Search for the cell housing the specified text and yield its [x, y] center coordinate. 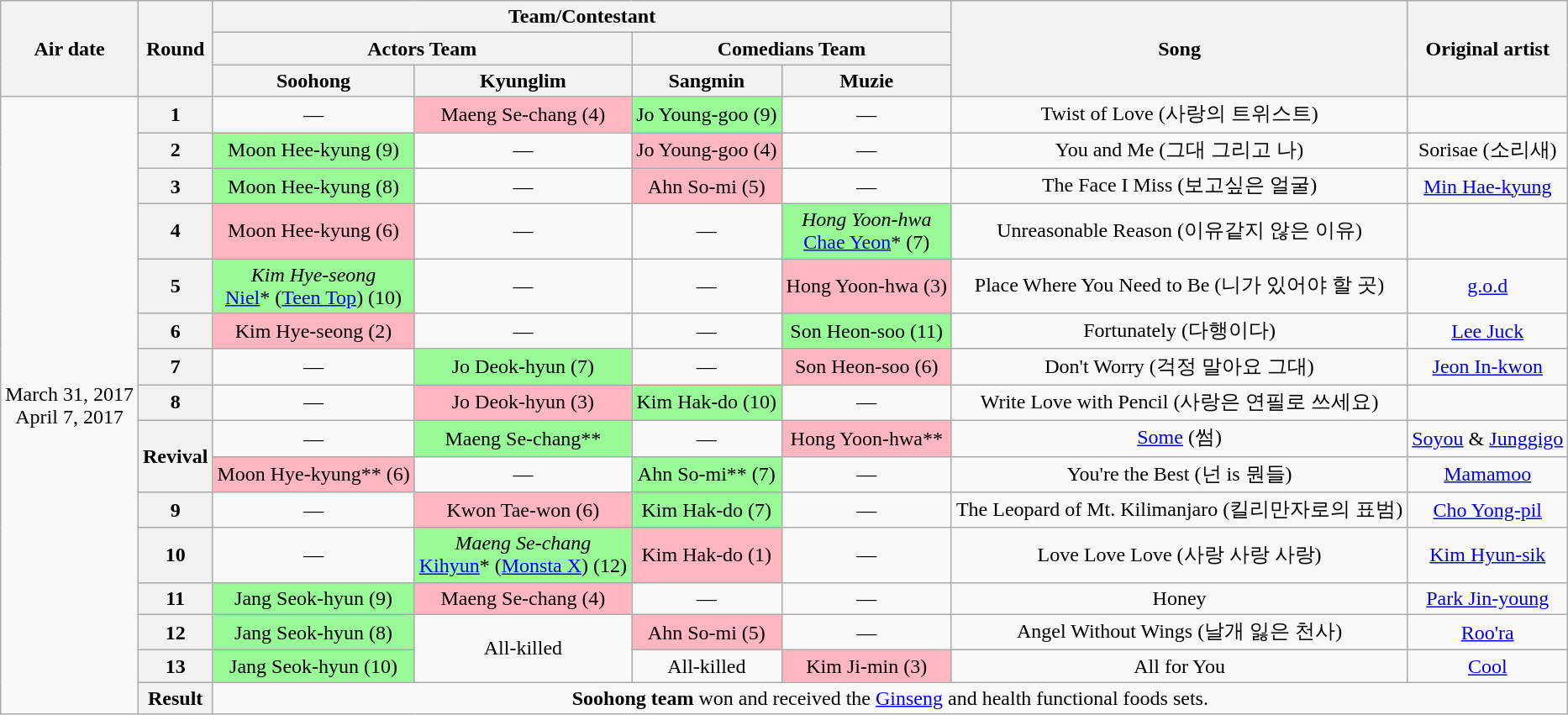
6 [175, 331]
Twist of Love (사랑의 트위스트) [1179, 114]
Jo Deok-hyun (7) [523, 366]
March 31, 2017April 7, 2017 [70, 405]
7 [175, 366]
Jo Deok-hyun (3) [523, 403]
Min Hae-kyung [1487, 187]
Comedians Team [792, 49]
Round [175, 49]
g.o.d [1487, 286]
Honey [1179, 598]
13 [175, 666]
The Face I Miss (보고싶은 얼굴) [1179, 187]
Muzie [866, 81]
Hong Yoon-hwa** [866, 439]
Kyunglim [523, 81]
4 [175, 232]
Son Heon-soo (11) [866, 331]
Son Heon-soo (6) [866, 366]
You and Me (그대 그리고 나) [1179, 151]
9 [175, 511]
Song [1179, 49]
Original artist [1487, 49]
Ahn So-mi** (7) [707, 474]
12 [175, 632]
Team/Contestant [582, 17]
Lee Juck [1487, 331]
Park Jin-young [1487, 598]
Kim Hye-seong (2) [313, 331]
Jang Seok-hyun (9) [313, 598]
Result [175, 698]
You're the Best (넌 is 뭔들) [1179, 474]
Unreasonable Reason (이유같지 않은 이유) [1179, 232]
Soohong [313, 81]
Kim Hak-do (10) [707, 403]
8 [175, 403]
Jang Seok-hyun (8) [313, 632]
Soohong team won and received the Ginseng and health functional foods sets. [891, 698]
Soyou & Junggigo [1487, 439]
2 [175, 151]
Moon Hee-kyung (8) [313, 187]
Love Love Love (사랑 사랑 사랑) [1179, 555]
Some (썸) [1179, 439]
Don't Worry (걱정 말아요 그대) [1179, 366]
Cho Yong-pil [1487, 511]
Jo Young-goo (9) [707, 114]
Jo Young-goo (4) [707, 151]
Roo'ra [1487, 632]
Hong Yoon-hwa (3) [866, 286]
Kim Hak-do (1) [707, 555]
Write Love with Pencil (사랑은 연필로 쓰세요) [1179, 403]
Mamamoo [1487, 474]
Angel Without Wings (날개 잃은 천사) [1179, 632]
Moon Hee-kyung (9) [313, 151]
Sangmin [707, 81]
Cool [1487, 666]
Revival [175, 455]
All for You [1179, 666]
The Leopard of Mt. Kilimanjaro (킬리만자로의 표범) [1179, 511]
Kim Hyun-sik [1487, 555]
Place Where You Need to Be (니가 있어야 할 곳) [1179, 286]
Actors Team [422, 49]
Hong Yoon-hwaChae Yeon* (7) [866, 232]
10 [175, 555]
11 [175, 598]
Fortunately (다행이다) [1179, 331]
Kim Ji-min (3) [866, 666]
Jeon In-kwon [1487, 366]
Maeng Se-chang** [523, 439]
Maeng Se-changKihyun* (Monsta X) (12) [523, 555]
Kim Hye-seongNiel* (Teen Top) (10) [313, 286]
5 [175, 286]
Kim Hak-do (7) [707, 511]
3 [175, 187]
Kwon Tae-won (6) [523, 511]
1 [175, 114]
Sorisae (소리새) [1487, 151]
Moon Hee-kyung (6) [313, 232]
Air date [70, 49]
Moon Hye-kyung** (6) [313, 474]
Jang Seok-hyun (10) [313, 666]
